Return the (x, y) coordinate for the center point of the cell that contains the specified text.  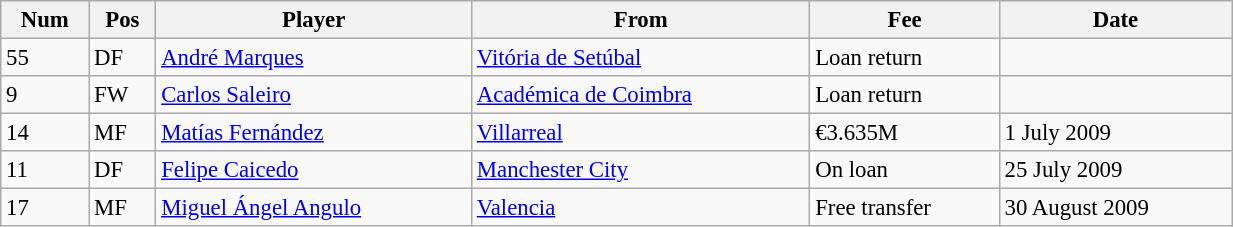
Valencia (641, 208)
25 July 2009 (1115, 170)
Carlos Saleiro (314, 95)
€3.635M (904, 133)
FW (122, 95)
Date (1115, 20)
Villarreal (641, 133)
Player (314, 20)
Free transfer (904, 208)
Felipe Caicedo (314, 170)
Miguel Ángel Angulo (314, 208)
Vitória de Setúbal (641, 58)
André Marques (314, 58)
Fee (904, 20)
From (641, 20)
11 (45, 170)
Manchester City (641, 170)
17 (45, 208)
Académica de Coimbra (641, 95)
On loan (904, 170)
1 July 2009 (1115, 133)
9 (45, 95)
Matías Fernández (314, 133)
Pos (122, 20)
30 August 2009 (1115, 208)
14 (45, 133)
Num (45, 20)
55 (45, 58)
